Detect which cell encompasses the target text, then output its (X, Y) center coordinate. 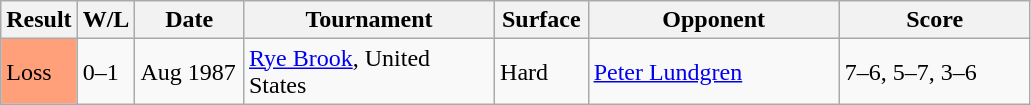
Score (934, 20)
Hard (542, 72)
Opponent (714, 20)
Surface (542, 20)
W/L (106, 20)
7–6, 5–7, 3–6 (934, 72)
Result (39, 20)
Loss (39, 72)
Tournament (368, 20)
0–1 (106, 72)
Date (190, 20)
Aug 1987 (190, 72)
Rye Brook, United States (368, 72)
Peter Lundgren (714, 72)
